Identify which cell holds the provided text, then report its [x, y] central coordinate. 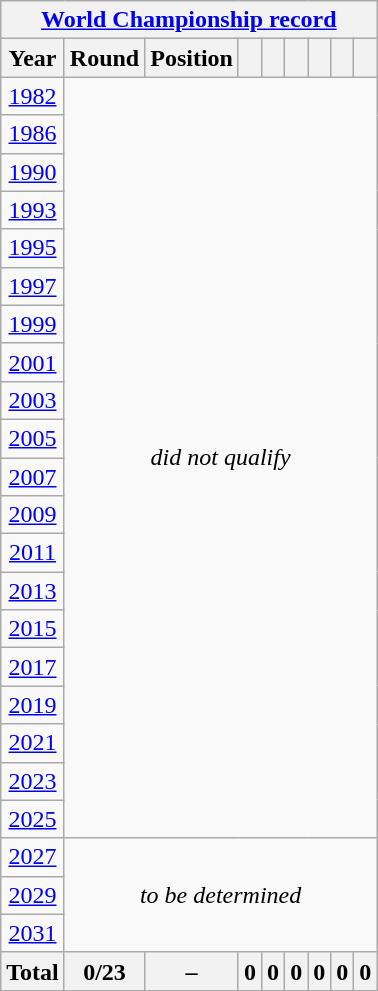
2019 [33, 705]
2003 [33, 400]
2025 [33, 819]
0/23 [104, 971]
2031 [33, 933]
2029 [33, 895]
1982 [33, 96]
– [192, 971]
2005 [33, 438]
2011 [33, 553]
Position [192, 58]
2015 [33, 629]
1995 [33, 248]
1990 [33, 172]
2021 [33, 743]
1986 [33, 134]
2027 [33, 857]
1999 [33, 324]
2023 [33, 781]
Year [33, 58]
did not qualify [220, 458]
2001 [33, 362]
2017 [33, 667]
Total [33, 971]
1997 [33, 286]
2009 [33, 515]
2007 [33, 477]
2013 [33, 591]
Round [104, 58]
World Championship record [189, 20]
1993 [33, 210]
to be determined [220, 895]
